Search for the cell housing the specified text and yield its (X, Y) center coordinate. 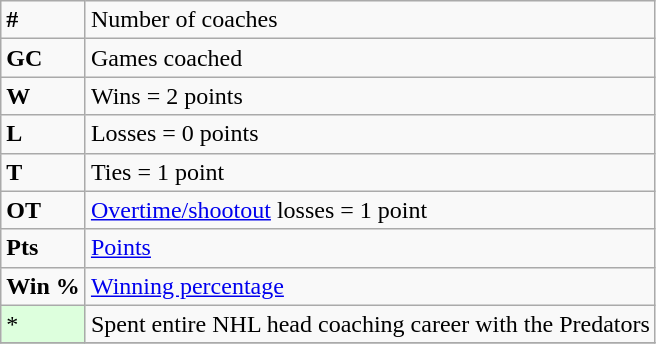
Ties = 1 point (370, 172)
Losses = 0 points (370, 134)
Number of coaches (370, 20)
Pts (44, 248)
T (44, 172)
Points (370, 248)
Games coached (370, 58)
# (44, 20)
Win % (44, 286)
L (44, 134)
Wins = 2 points (370, 96)
Winning percentage (370, 286)
W (44, 96)
Spent entire NHL head coaching career with the Predators (370, 324)
GC (44, 58)
Overtime/shootout losses = 1 point (370, 210)
OT (44, 210)
* (44, 324)
